Capture the cell that displays the provided text and extract its [x, y] central coordinate. 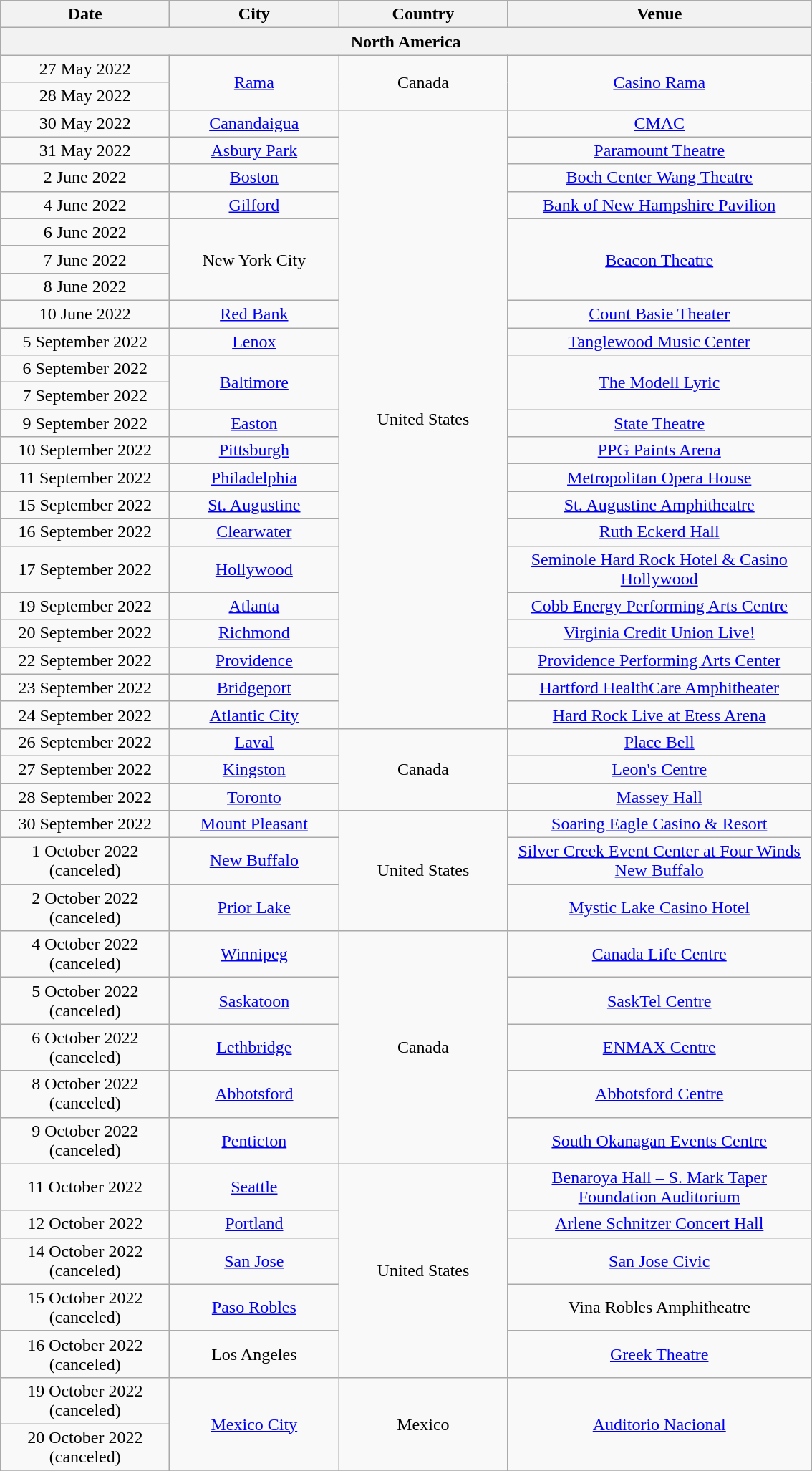
St. Augustine [254, 505]
15 October 2022 (canceled) [85, 1308]
Providence Performing Arts Center [659, 660]
Count Basie Theater [659, 314]
Richmond [254, 633]
Lenox [254, 342]
Penticton [254, 1140]
Los Angeles [254, 1354]
Laval [254, 742]
Paramount Theatre [659, 150]
17 September 2022 [85, 569]
Abbotsford Centre [659, 1094]
Gilford [254, 205]
Toronto [254, 797]
Canandaigua [254, 123]
Rama [254, 82]
8 October 2022 (canceled) [85, 1094]
Bridgeport [254, 688]
Easton [254, 423]
Beacon Theatre [659, 259]
2 June 2022 [85, 178]
The Modell Lyric [659, 382]
22 September 2022 [85, 660]
2 October 2022 (canceled) [85, 908]
16 September 2022 [85, 532]
26 September 2022 [85, 742]
Philadelphia [254, 478]
St. Augustine Amphitheatre [659, 505]
Seattle [254, 1187]
Leon's Centre [659, 769]
27 September 2022 [85, 769]
Casino Rama [659, 82]
Seminole Hard Rock Hotel & Casino Hollywood [659, 569]
Winnipeg [254, 954]
Venue [659, 14]
Place Bell [659, 742]
Soaring Eagle Casino & Resort [659, 824]
Abbotsford [254, 1094]
Boston [254, 178]
Greek Theatre [659, 1354]
11 September 2022 [85, 478]
6 September 2022 [85, 369]
State Theatre [659, 423]
Providence [254, 660]
14 October 2022 (canceled) [85, 1260]
5 October 2022 (canceled) [85, 1001]
30 May 2022 [85, 123]
Mount Pleasant [254, 824]
San Jose [254, 1260]
Cobb Energy Performing Arts Centre [659, 606]
Massey Hall [659, 797]
7 September 2022 [85, 396]
ENMAX Centre [659, 1047]
19 October 2022 (canceled) [85, 1401]
Prior Lake [254, 908]
Paso Robles [254, 1308]
Canada Life Centre [659, 954]
Atlantic City [254, 715]
Hollywood [254, 569]
City [254, 14]
15 September 2022 [85, 505]
9 October 2022 (canceled) [85, 1140]
Metropolitan Opera House [659, 478]
North America [406, 42]
1 October 2022 (canceled) [85, 861]
Silver Creek Event Center at Four Winds New Buffalo [659, 861]
6 June 2022 [85, 232]
9 September 2022 [85, 423]
28 May 2022 [85, 96]
New York City [254, 259]
Virginia Credit Union Live! [659, 633]
4 June 2022 [85, 205]
Mexico [423, 1424]
Benaroya Hall – S. Mark Taper Foundation Auditorium [659, 1187]
30 September 2022 [85, 824]
16 October 2022 (canceled) [85, 1354]
Tanglewood Music Center [659, 342]
23 September 2022 [85, 688]
4 October 2022 (canceled) [85, 954]
20 October 2022 (canceled) [85, 1447]
11 October 2022 [85, 1187]
24 September 2022 [85, 715]
Hartford HealthCare Amphitheater [659, 688]
New Buffalo [254, 861]
CMAC [659, 123]
South Okanagan Events Centre [659, 1140]
Pittsburgh [254, 450]
12 October 2022 [85, 1224]
Atlanta [254, 606]
8 June 2022 [85, 286]
27 May 2022 [85, 69]
Boch Center Wang Theatre [659, 178]
Saskatoon [254, 1001]
7 June 2022 [85, 259]
Mexico City [254, 1424]
Arlene Schnitzer Concert Hall [659, 1224]
10 September 2022 [85, 450]
Kingston [254, 769]
Ruth Eckerd Hall [659, 532]
Vina Robles Amphitheatre [659, 1308]
Lethbridge [254, 1047]
San Jose Civic [659, 1260]
19 September 2022 [85, 606]
Mystic Lake Casino Hotel [659, 908]
SaskTel Centre [659, 1001]
31 May 2022 [85, 150]
6 October 2022 (canceled) [85, 1047]
20 September 2022 [85, 633]
Date [85, 14]
Red Bank [254, 314]
Portland [254, 1224]
Hard Rock Live at Etess Arena [659, 715]
Country [423, 14]
PPG Paints Arena [659, 450]
Auditorio Nacional [659, 1424]
5 September 2022 [85, 342]
Asbury Park [254, 150]
Bank of New Hampshire Pavilion [659, 205]
Clearwater [254, 532]
28 September 2022 [85, 797]
10 June 2022 [85, 314]
Baltimore [254, 382]
